Determine the [x, y] coordinate at the center of the cell enclosing the given text.  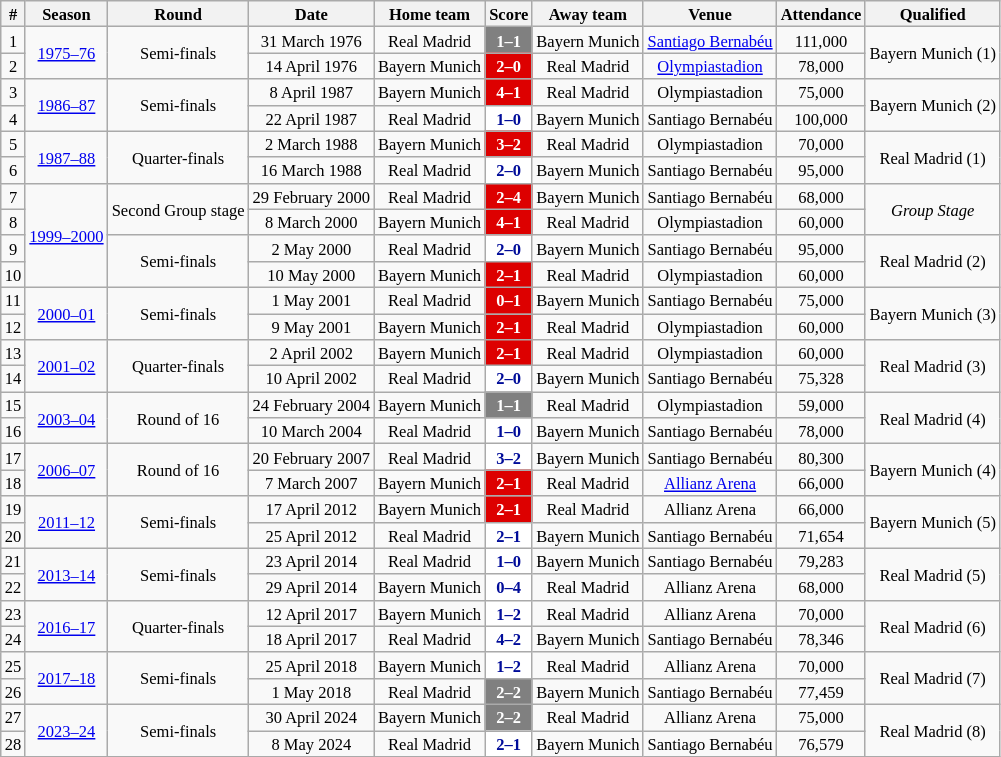
24 February 2004 [312, 405]
Qualified [932, 14]
10 April 2002 [312, 379]
2003–04 [66, 418]
0–1 [508, 300]
2000–01 [66, 313]
14 [14, 379]
Bayern Munich (5) [932, 522]
Second Group stage [178, 209]
1987–88 [66, 157]
12 April 2017 [312, 613]
2 March 1988 [312, 144]
2023–24 [66, 730]
Bayern Munich (1) [932, 53]
1975–76 [66, 53]
25 April 2012 [312, 535]
78,346 [822, 639]
22 April 1987 [312, 118]
25 [14, 665]
29 April 2014 [312, 587]
2 April 2002 [312, 353]
Home team [430, 14]
2 [14, 66]
6 [14, 170]
1999–2000 [66, 235]
2016–17 [66, 626]
5 [14, 144]
Bayern Munich (4) [932, 470]
16 March 1988 [312, 170]
Real Madrid (5) [932, 574]
10 March 2004 [312, 431]
0–4 [508, 587]
10 [14, 274]
17 [14, 457]
2001–02 [66, 366]
4 [14, 118]
Bayern Munich (2) [932, 105]
4–2 [508, 639]
2017–18 [66, 678]
12 [14, 327]
76,579 [822, 743]
Real Madrid (3) [932, 366]
Away team [588, 14]
31 March 1976 [312, 40]
Bayern Munich (3) [932, 313]
Real Madrid (1) [932, 157]
8 March 2000 [312, 222]
7 March 2007 [312, 483]
Real Madrid (4) [932, 418]
# [14, 14]
20 [14, 535]
14 April 1976 [312, 66]
8 [14, 222]
79,283 [822, 561]
30 April 2024 [312, 717]
Venue [710, 14]
Date [312, 14]
Group Stage [932, 209]
11 [14, 300]
27 [14, 717]
23 April 2014 [312, 561]
2 May 2000 [312, 248]
111,000 [822, 40]
100,000 [822, 118]
24 [14, 639]
Real Madrid (7) [932, 678]
Real Madrid (8) [932, 730]
71,654 [822, 535]
1 May 2018 [312, 691]
59,000 [822, 405]
Attendance [822, 14]
26 [14, 691]
20 February 2007 [312, 457]
21 [14, 561]
1986–87 [66, 105]
16 [14, 431]
28 [14, 743]
23 [14, 613]
22 [14, 587]
Score [508, 14]
29 February 2000 [312, 196]
1 [14, 40]
25 April 2018 [312, 665]
80,300 [822, 457]
Round [178, 14]
19 [14, 509]
2–4 [508, 196]
9 [14, 248]
Real Madrid (2) [932, 261]
8 May 2024 [312, 743]
2011–12 [66, 522]
15 [14, 405]
8 April 1987 [312, 92]
18 [14, 483]
77,459 [822, 691]
18 April 2017 [312, 639]
2006–07 [66, 470]
9 May 2001 [312, 327]
2013–14 [66, 574]
17 April 2012 [312, 509]
3 [14, 92]
Real Madrid (6) [932, 626]
13 [14, 353]
Season [66, 14]
7 [14, 196]
10 May 2000 [312, 274]
1 May 2001 [312, 300]
75,328 [822, 379]
